Detect which cell encompasses the target text, then output its [x, y] center coordinate. 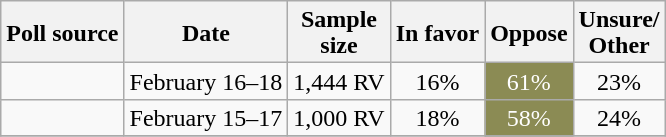
24% [619, 118]
In favor [437, 32]
Date [206, 32]
61% [529, 82]
23% [619, 82]
1,000 RV [339, 118]
February 16–18 [206, 82]
February 15–17 [206, 118]
Oppose [529, 32]
1,444 RV [339, 82]
Unsure/Other [619, 32]
18% [437, 118]
Poll source [62, 32]
Samplesize [339, 32]
58% [529, 118]
16% [437, 82]
